Provide the [X, Y] coordinate of the cell's center where the given text is located.  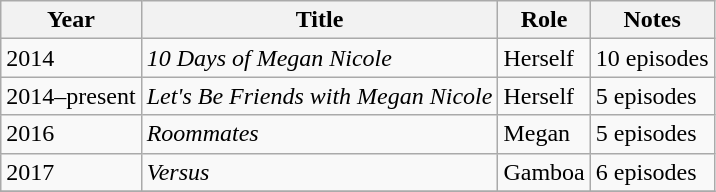
6 episodes [652, 172]
Year [71, 20]
10 episodes [652, 58]
10 Days of Megan Nicole [320, 58]
2017 [71, 172]
Let's Be Friends with Megan Nicole [320, 96]
2014–present [71, 96]
Versus [320, 172]
Notes [652, 20]
Gamboa [544, 172]
Role [544, 20]
Roommates [320, 134]
Megan [544, 134]
Title [320, 20]
2014 [71, 58]
2016 [71, 134]
